Find where the given text appears and provide that cell's center as [x, y] coordinate. 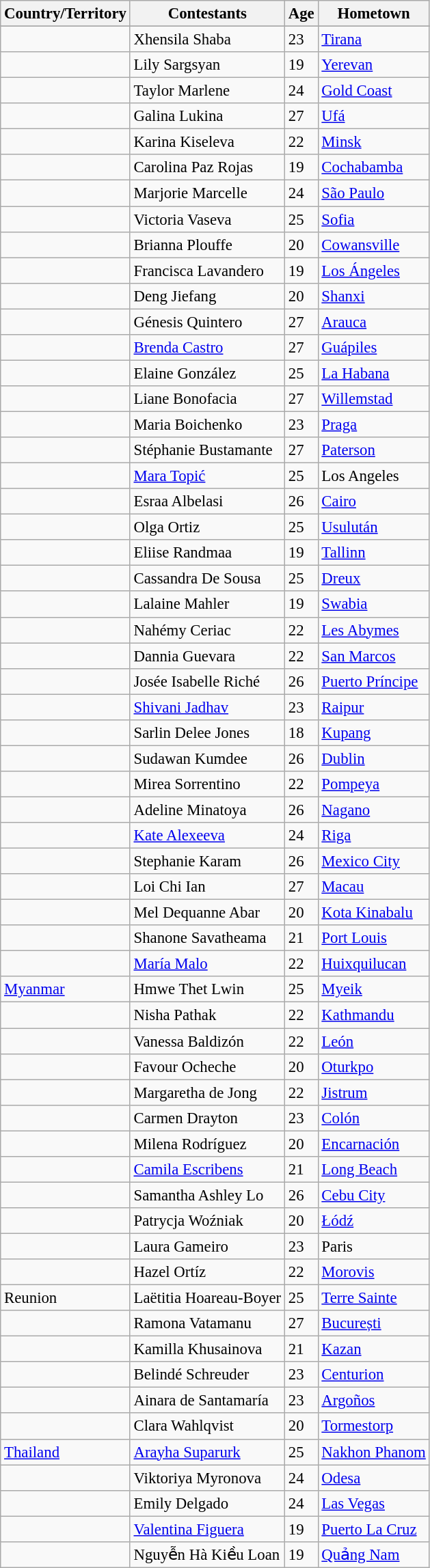
Clara Wahlqvist [207, 1427]
Elaine González [207, 373]
Swabia [373, 605]
Argoños [373, 1401]
León [373, 1041]
Raipur [373, 707]
Arauca [373, 322]
Country/Territory [66, 14]
Cassandra De Sousa [207, 579]
Stéphanie Bustamante [207, 450]
Nagano [373, 810]
Dannia Guevara [207, 656]
Hometown [373, 14]
Liane Bonofacia [207, 399]
Lily Sargsyan [207, 65]
Kazan [373, 1349]
Nguyễn Hà Kiều Loan [207, 1555]
Dublin [373, 758]
Carmen Drayton [207, 1118]
Puerto Príncipe [373, 681]
Olga Ortiz [207, 527]
Paterson [373, 450]
Shanxi [373, 296]
Age [301, 14]
Hmwe Thet Lwin [207, 990]
Kathmandu [373, 1015]
Stephanie Karam [207, 862]
Puerto La Cruz [373, 1529]
Belindé Schreuder [207, 1375]
Hazel Ortíz [207, 1272]
Encarnación [373, 1144]
Margaretha de Jong [207, 1092]
Guápiles [373, 348]
Colón [373, 1118]
Carolina Paz Rojas [207, 167]
Samantha Ashley Lo [207, 1195]
Paris [373, 1246]
Contestants [207, 14]
Pompeya [373, 784]
Los Angeles [373, 476]
Viktoriya Myronova [207, 1478]
Génesis Quintero [207, 322]
Sofia [373, 219]
Emily Delgado [207, 1503]
Favour Ocheche [207, 1067]
Gold Coast [373, 91]
Long Beach [373, 1170]
Karina Kiseleva [207, 142]
18 [301, 733]
Sarlin Delee Jones [207, 733]
Xhensila Shaba [207, 40]
Taylor Marlene [207, 91]
Cochabamba [373, 167]
Macau [373, 887]
Valentina Figuera [207, 1529]
Centurion [373, 1375]
Los Ángeles [373, 271]
Shivani Jadhav [207, 707]
Les Abymes [373, 630]
Terre Sainte [373, 1298]
Mara Topić [207, 476]
Tirana [373, 40]
Arayha Suparurk [207, 1452]
Kate Alexeeva [207, 836]
Cowansville [373, 245]
Reunion [66, 1298]
Morovis [373, 1272]
Ainara de Santamaría [207, 1401]
Cairo [373, 501]
Brenda Castro [207, 348]
Brianna Plouffe [207, 245]
Camila Escribens [207, 1170]
Loi Chi Ian [207, 887]
Francisca Lavandero [207, 271]
Mexico City [373, 862]
Myeik [373, 990]
Lalaine Mahler [207, 605]
Kupang [373, 733]
Odesa [373, 1478]
Jistrum [373, 1092]
Huixquilucan [373, 964]
București [373, 1323]
Mirea Sorrentino [207, 784]
São Paulo [373, 193]
Marjorie Marcelle [207, 193]
Vanessa Baldizón [207, 1041]
Esraa Albelasi [207, 501]
Yerevan [373, 65]
Tallinn [373, 553]
Nahémy Ceriac [207, 630]
Ramona Vatamanu [207, 1323]
Tormestorp [373, 1427]
Josée Isabelle Riché [207, 681]
Dreux [373, 579]
Port Louis [373, 938]
Quảng Nam [373, 1555]
Las Vegas [373, 1503]
Shanone Savatheama [207, 938]
Riga [373, 836]
Nakhon Phanom [373, 1452]
Kota Kinabalu [373, 913]
Sudawan Kumdee [207, 758]
Victoria Vaseva [207, 219]
Adeline Minatoya [207, 810]
Nisha Pathak [207, 1015]
Mel Dequanne Abar [207, 913]
Laura Gameiro [207, 1246]
La Habana [373, 373]
San Marcos [373, 656]
Willemstad [373, 399]
Cebu City [373, 1195]
Milena Rodríguez [207, 1144]
Laëtitia Hoareau-Boyer [207, 1298]
Patrycja Woźniak [207, 1221]
Kamilla Khusainova [207, 1349]
Łódź [373, 1221]
Galina Lukina [207, 116]
Usulután [373, 527]
Myanmar [66, 990]
María Malo [207, 964]
Maria Boichenko [207, 424]
Praga [373, 424]
Eliise Randmaa [207, 553]
Minsk [373, 142]
Ufá [373, 116]
Oturkpo [373, 1067]
Deng Jiefang [207, 296]
Thailand [66, 1452]
